Identify which cell holds the provided text, then report its (x, y) central coordinate. 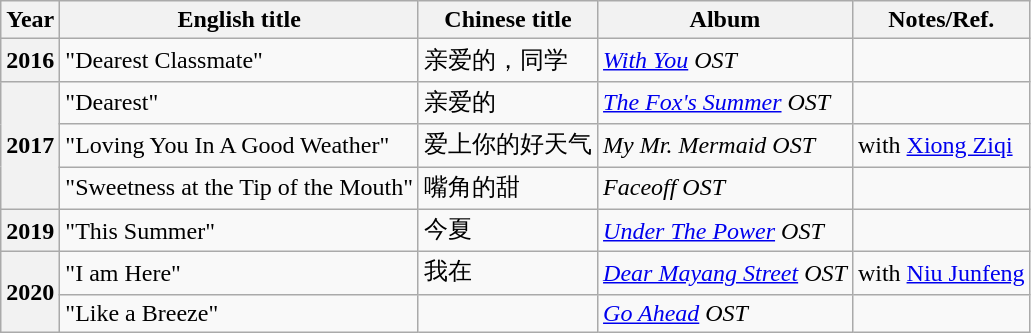
我在 (508, 274)
2020 (30, 292)
Dear Mayang Street OST (726, 274)
English title (240, 20)
Faceoff OST (726, 188)
亲爱的 (508, 102)
"I am Here" (240, 274)
"Dearest" (240, 102)
With You OST (726, 60)
"Sweetness at the Tip of the Mouth" (240, 188)
"Like a Breeze" (240, 313)
Go Ahead OST (726, 313)
with Niu Junfeng (941, 274)
Chinese title (508, 20)
2016 (30, 60)
亲爱的，同学 (508, 60)
Album (726, 20)
with Xiong Ziqi (941, 146)
Year (30, 20)
爱上你的好天气 (508, 146)
今夏 (508, 230)
The Fox's Summer OST (726, 102)
"Dearest Classmate" (240, 60)
Notes/Ref. (941, 20)
"This Summer" (240, 230)
Under The Power OST (726, 230)
嘴角的甜 (508, 188)
2017 (30, 145)
My Mr. Mermaid OST (726, 146)
2019 (30, 230)
"Loving You In A Good Weather" (240, 146)
